Capture the cell that displays the provided text and extract its [X, Y] central coordinate. 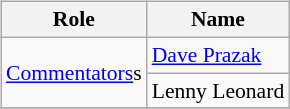
Name [218, 20]
Role [74, 20]
Dave Prazak [218, 55]
Commentatorss [74, 72]
Lenny Leonard [218, 91]
